Provide the (x, y) coordinate of the cell's center where the given text is located.  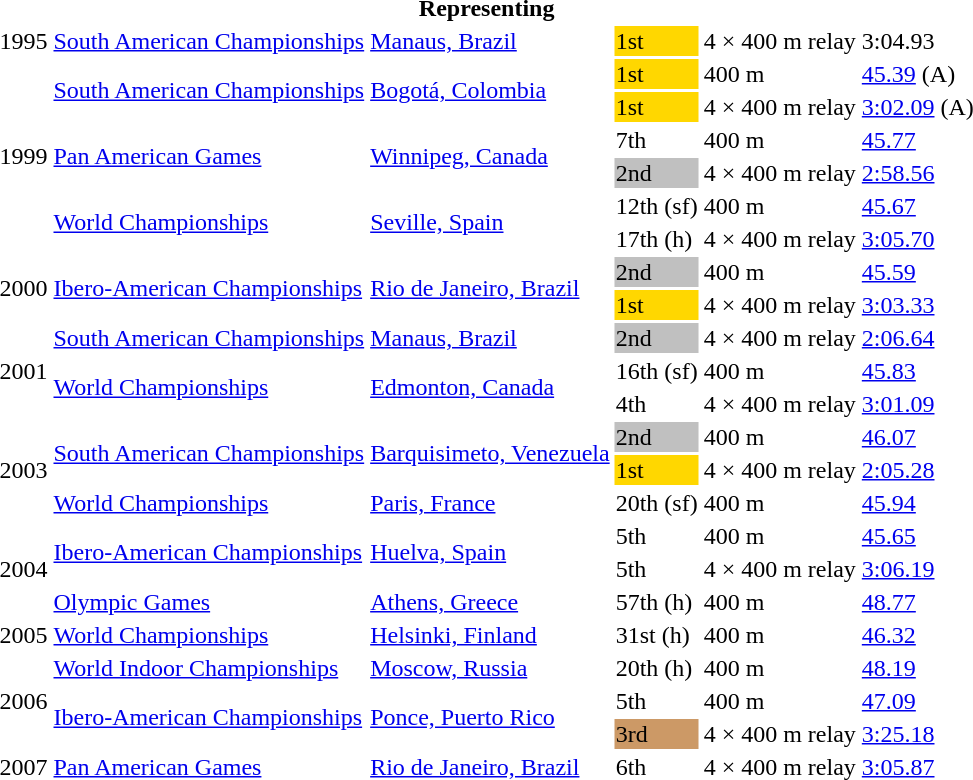
Ponce, Puerto Rico (490, 718)
Bogotá, Colombia (490, 90)
20th (h) (656, 668)
Seville, Spain (490, 222)
16th (sf) (656, 371)
12th (sf) (656, 206)
Olympic Games (209, 602)
World Indoor Championships (209, 668)
Helsinki, Finland (490, 635)
Moscow, Russia (490, 668)
3rd (656, 734)
Edmonton, Canada (490, 388)
Huelva, Spain (490, 552)
Barquisimeto, Venezuela (490, 454)
57th (h) (656, 602)
4th (656, 404)
Rio de Janeiro, Brazil (490, 288)
7th (656, 140)
Winnipeg, Canada (490, 156)
17th (h) (656, 239)
31st (h) (656, 635)
Athens, Greece (490, 602)
Pan American Games (209, 156)
Paris, France (490, 503)
20th (sf) (656, 503)
